Determine the (x, y) coordinate at the center of the cell enclosing the given text.  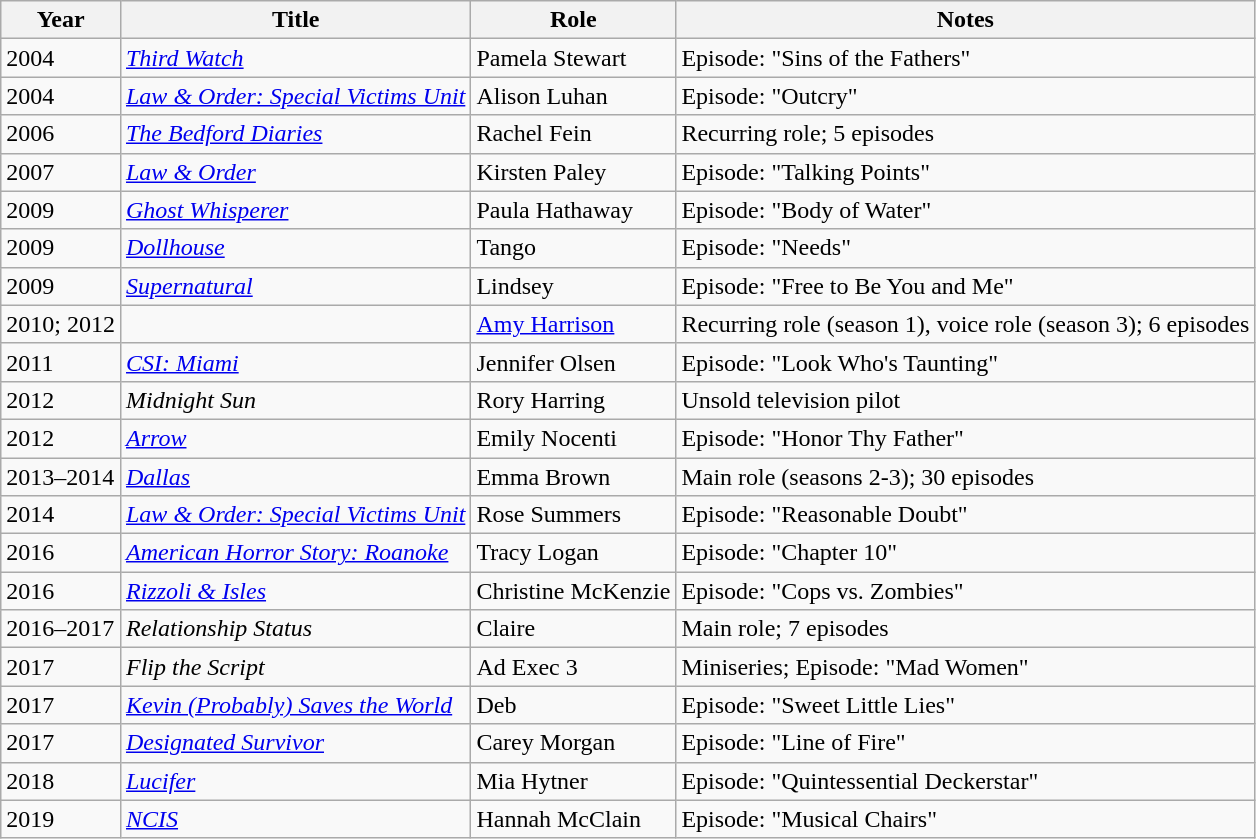
Claire (574, 629)
Episode: "Reasonable Doubt" (966, 515)
Dallas (295, 477)
Episode: "Line of Fire" (966, 743)
Emily Nocenti (574, 438)
Hannah McClain (574, 819)
Episode: "Look Who's Taunting" (966, 362)
Tango (574, 248)
Lucifer (295, 781)
2019 (61, 819)
Christine McKenzie (574, 591)
CSI: Miami (295, 362)
Amy Harrison (574, 324)
Third Watch (295, 58)
2013–2014 (61, 477)
Main role; 7 episodes (966, 629)
Episode: "Chapter 10" (966, 553)
Episode: "Honor Thy Father" (966, 438)
Tracy Logan (574, 553)
2011 (61, 362)
Ad Exec 3 (574, 667)
Rachel Fein (574, 134)
Title (295, 20)
2007 (61, 172)
Carey Morgan (574, 743)
Episode: "Body of Water" (966, 210)
Episode: "Quintessential Deckerstar" (966, 781)
Episode: "Cops vs. Zombies" (966, 591)
Law & Order (295, 172)
The Bedford Diaries (295, 134)
Flip the Script (295, 667)
Episode: "Talking Points" (966, 172)
Midnight Sun (295, 400)
Rizzoli & Isles (295, 591)
Arrow (295, 438)
Mia Hytner (574, 781)
Designated Survivor (295, 743)
Rory Harring (574, 400)
Episode: "Free to Be You and Me" (966, 286)
Kevin (Probably) Saves the World (295, 705)
2016–2017 (61, 629)
Deb (574, 705)
Role (574, 20)
Unsold television pilot (966, 400)
2014 (61, 515)
Recurring role (season 1), voice role (season 3); 6 episodes (966, 324)
Episode: "Outcry" (966, 96)
Supernatural (295, 286)
2006 (61, 134)
Pamela Stewart (574, 58)
Episode: "Sweet Little Lies" (966, 705)
Kirsten Paley (574, 172)
Alison Luhan (574, 96)
Dollhouse (295, 248)
Episode: "Sins of the Fathers" (966, 58)
2010; 2012 (61, 324)
Notes (966, 20)
NCIS (295, 819)
Ghost Whisperer (295, 210)
Year (61, 20)
Rose Summers (574, 515)
Relationship Status (295, 629)
Recurring role; 5 episodes (966, 134)
Episode: "Musical Chairs" (966, 819)
Jennifer Olsen (574, 362)
Lindsey (574, 286)
Miniseries; Episode: "Mad Women" (966, 667)
Emma Brown (574, 477)
Main role (seasons 2-3); 30 episodes (966, 477)
2018 (61, 781)
Episode: "Needs" (966, 248)
Paula Hathaway (574, 210)
American Horror Story: Roanoke (295, 553)
